Identify which cell holds the provided text, then report its [x, y] central coordinate. 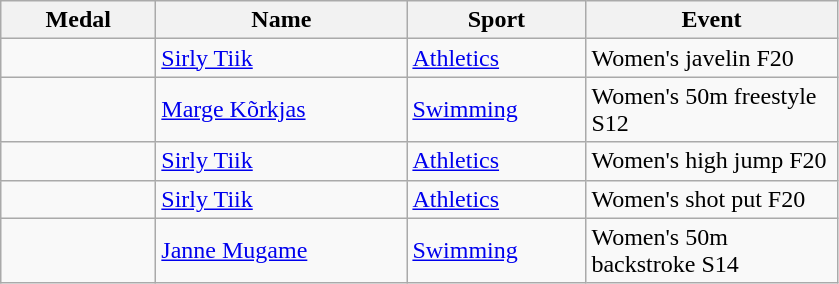
Women's 50m freestyle S12 [712, 110]
Medal [78, 20]
Women's high jump F20 [712, 161]
Women's 50m backstroke S14 [712, 250]
Name [282, 20]
Women's shot put F20 [712, 199]
Event [712, 20]
Sport [496, 20]
Women's javelin F20 [712, 58]
Marge Kõrkjas [282, 110]
Janne Mugame [282, 250]
